Extract the (x, y) coordinate from the center of the cell holding the provided text.  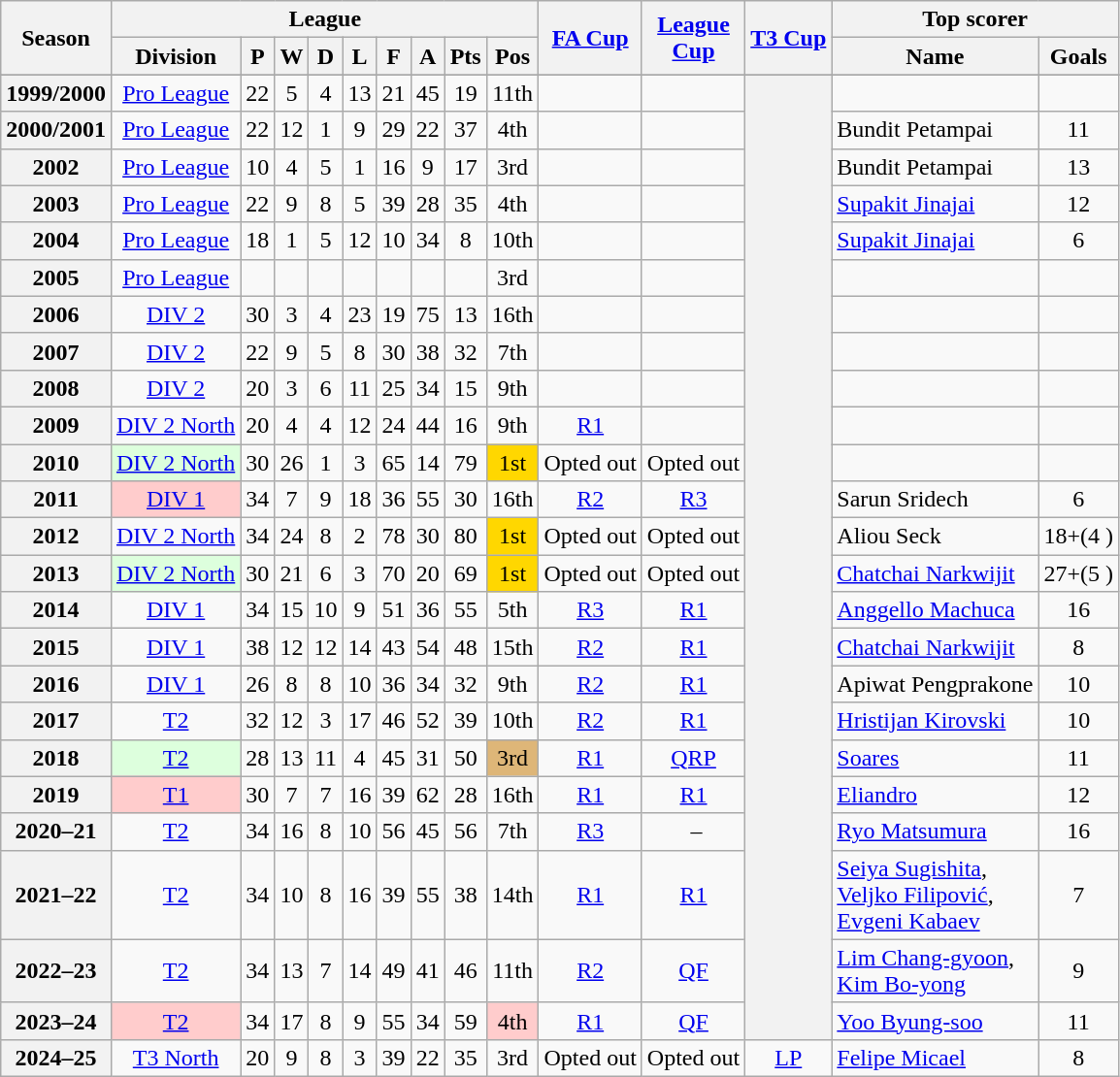
Felipe Micael (936, 1058)
37 (466, 130)
2002 (56, 167)
2017 (56, 721)
2014 (56, 610)
P (258, 56)
69 (466, 573)
65 (394, 463)
5th (512, 610)
D (326, 56)
T3 North (175, 1058)
L (359, 56)
– (693, 832)
2000/2001 (56, 130)
75 (427, 314)
QRP (693, 758)
62 (427, 795)
Ryo Matsumura (936, 832)
2015 (56, 647)
Seiya Sugishita, Veljko Filipović, Evgeni Kabaev (936, 895)
LeagueCup (693, 38)
Name (936, 56)
2005 (56, 277)
2010 (56, 463)
2012 (56, 537)
Pts (466, 56)
A (427, 56)
78 (394, 537)
80 (466, 537)
14th (512, 895)
1999/2000 (56, 93)
54 (427, 647)
LP (788, 1058)
29 (394, 130)
2013 (56, 573)
70 (394, 573)
49 (394, 970)
Hristijan Kirovski (936, 721)
Apiwat Pengprakone (936, 684)
Goals (1079, 56)
25 (394, 388)
2016 (56, 684)
Season (56, 38)
50 (466, 758)
59 (466, 1021)
2020–21 (56, 832)
Division (175, 56)
F (394, 56)
2004 (56, 241)
Aliou Seck (936, 537)
2022–23 (56, 970)
31 (427, 758)
27+(5 ) (1079, 573)
2021–22 (56, 895)
23 (359, 314)
2008 (56, 388)
51 (394, 610)
2006 (56, 314)
2 (359, 537)
FA Cup (590, 38)
52 (427, 721)
Soares (936, 758)
2019 (56, 795)
T3 Cup (788, 38)
W (291, 56)
2003 (56, 204)
2023–24 (56, 1021)
T1 (175, 795)
Anggello Machuca (936, 610)
41 (427, 970)
Yoo Byung-soo (936, 1021)
2007 (56, 351)
Lim Chang-gyoon, Kim Bo-yong (936, 970)
15th (512, 647)
2011 (56, 500)
Sarun Sridech (936, 500)
48 (466, 647)
2009 (56, 425)
18+(4 ) (1079, 537)
2018 (56, 758)
2024–25 (56, 1058)
Top scorer (975, 19)
Pos (512, 56)
Eliandro (936, 795)
79 (466, 463)
43 (394, 647)
League (324, 19)
44 (427, 425)
